Locate the cell with the specified text and output its [X, Y] center coordinate. 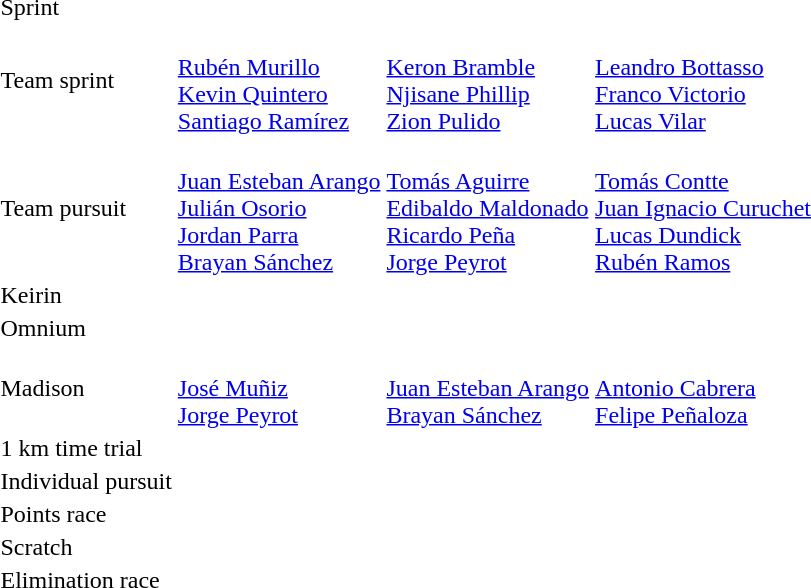
Keron BrambleNjisane PhillipZion Pulido [488, 80]
Rubén MurilloKevin QuinteroSantiago Ramírez [279, 80]
Juan Esteban ArangoBrayan Sánchez [488, 388]
Juan Esteban ArangoJulián OsorioJordan ParraBrayan Sánchez [279, 208]
José MuñizJorge Peyrot [279, 388]
Tomás AguirreEdibaldo MaldonadoRicardo PeñaJorge Peyrot [488, 208]
